Detect which cell encompasses the target text, then output its (x, y) center coordinate. 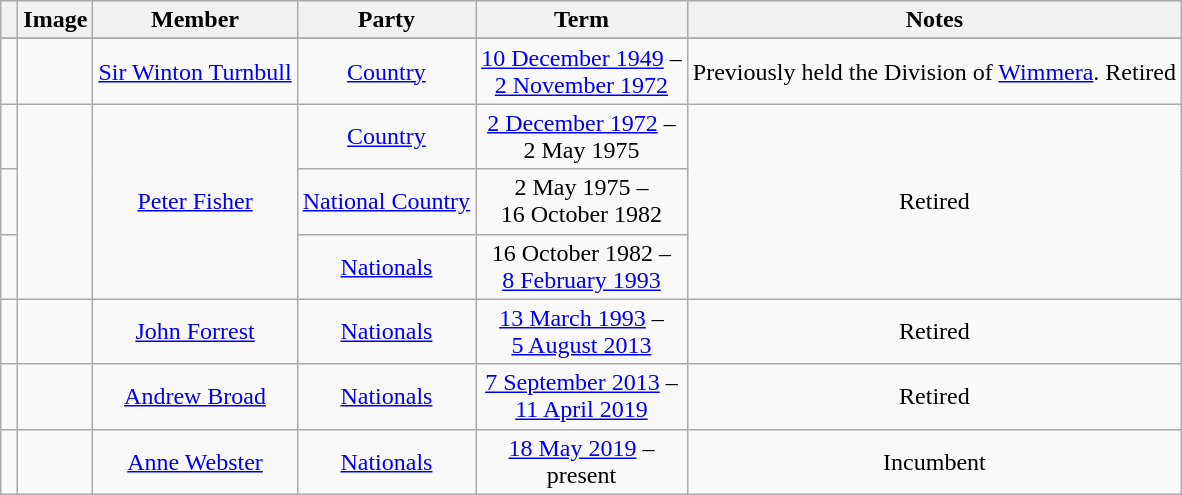
10 December 1949 –2 November 1972 (582, 72)
Peter Fisher (195, 202)
2 May 1975 –16 October 1982 (582, 202)
13 March 1993 –5 August 2013 (582, 332)
Party (386, 20)
John Forrest (195, 332)
Image (56, 20)
18 May 2019 –present (582, 462)
16 October 1982 –8 February 1993 (582, 266)
Incumbent (934, 462)
Sir Winton Turnbull (195, 72)
Member (195, 20)
National Country (386, 202)
Notes (934, 20)
Andrew Broad (195, 396)
Term (582, 20)
7 September 2013 –11 April 2019 (582, 396)
Anne Webster (195, 462)
Previously held the Division of Wimmera. Retired (934, 72)
2 December 1972 –2 May 1975 (582, 136)
